Return (X, Y) of the center of cell containing provided text 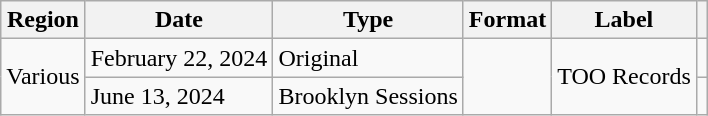
Various (43, 77)
Original (368, 58)
Date (179, 20)
Region (43, 20)
February 22, 2024 (179, 58)
TOO Records (624, 77)
Type (368, 20)
Brooklyn Sessions (368, 96)
June 13, 2024 (179, 96)
Format (507, 20)
Label (624, 20)
